Detect which cell encompasses the target text, then output its (x, y) center coordinate. 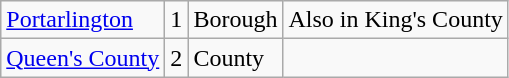
County (236, 58)
Queen's County (83, 58)
Portarlington (83, 20)
Borough (236, 20)
1 (176, 20)
2 (176, 58)
Also in King's County (396, 20)
